Determine the [x, y] coordinate at the center of the cell enclosing the given text.  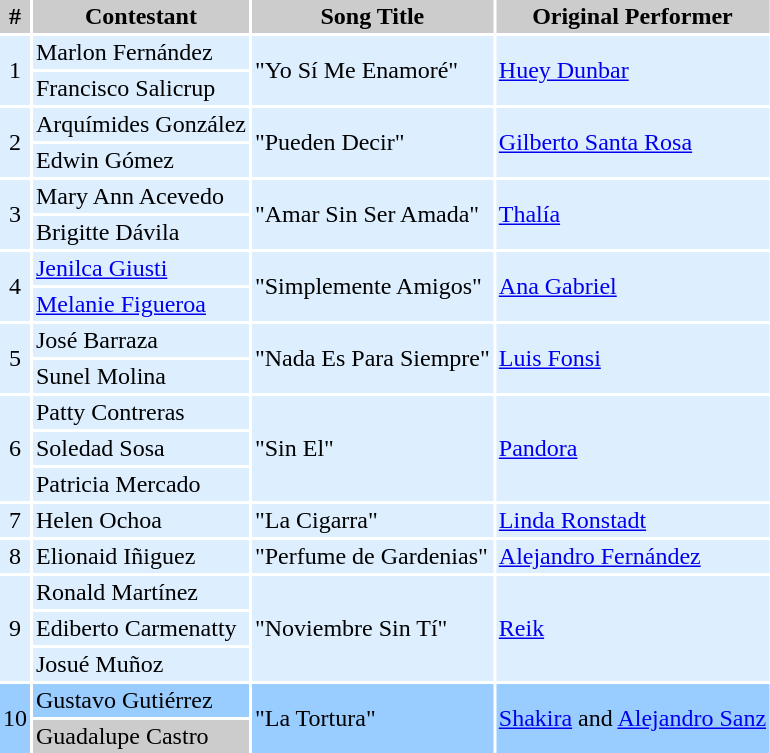
Francisco Salicrup [141, 88]
"La Cigarra" [372, 520]
Soledad Sosa [141, 448]
Helen Ochoa [141, 520]
"Simplemente Amigos" [372, 286]
José Barraza [141, 340]
"Yo Sí Me Enamoré" [372, 70]
Patty Contreras [141, 412]
Josué Muñoz [141, 664]
"Sin El" [372, 448]
Marlon Fernández [141, 52]
3 [15, 214]
5 [15, 358]
"Noviembre Sin Tí" [372, 628]
# [15, 16]
Ronald Martínez [141, 592]
7 [15, 520]
Mary Ann Acevedo [141, 196]
Brigitte Dávila [141, 232]
"La Tortura" [372, 718]
Contestant [141, 16]
Edwin Gómez [141, 160]
Linda Ronstadt [632, 520]
"Pueden Decir" [372, 142]
6 [15, 448]
Arquímides González [141, 124]
Ediberto Carmenatty [141, 628]
Ana Gabriel [632, 286]
Gilberto Santa Rosa [632, 142]
Sunel Molina [141, 376]
Huey Dunbar [632, 70]
1 [15, 70]
Melanie Figueroa [141, 304]
8 [15, 556]
Song Title [372, 16]
"Perfume de Gardenias" [372, 556]
Reik [632, 628]
Guadalupe Castro [141, 736]
Jenilca Giusti [141, 268]
Luis Fonsi [632, 358]
Original Performer [632, 16]
10 [15, 718]
Thalía [632, 214]
Elionaid Iñiguez [141, 556]
"Amar Sin Ser Amada" [372, 214]
9 [15, 628]
Alejandro Fernández [632, 556]
Shakira and Alejandro Sanz [632, 718]
Gustavo Gutiérrez [141, 700]
2 [15, 142]
Pandora [632, 448]
Patricia Mercado [141, 484]
"Nada Es Para Siempre" [372, 358]
4 [15, 286]
